For the text-containing cell, return its midpoint in [X, Y] coordinate format. 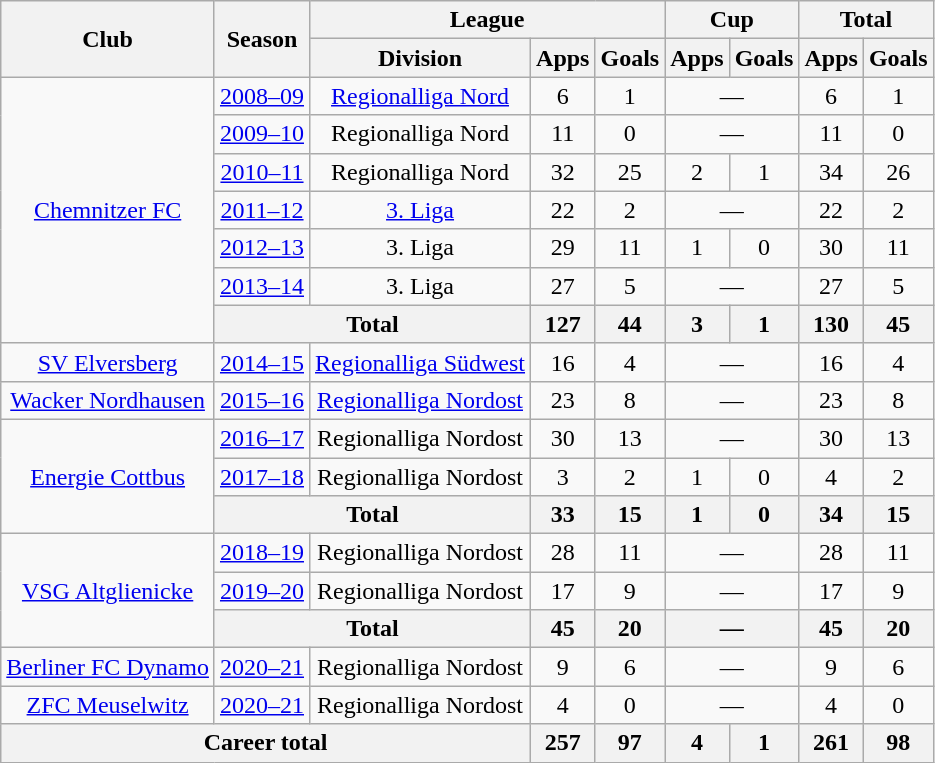
257 [563, 743]
33 [563, 515]
2014–15 [262, 362]
Club [108, 39]
Regionalliga Südwest [420, 362]
2009–10 [262, 134]
98 [898, 743]
2017–18 [262, 477]
2013–14 [262, 286]
Chemnitzer FC [108, 210]
Energie Cottbus [108, 476]
Cup [732, 20]
2011–12 [262, 210]
97 [630, 743]
Division [420, 58]
261 [831, 743]
ZFC Meuselwitz [108, 705]
League [488, 20]
2012–13 [262, 248]
2018–19 [262, 553]
2019–20 [262, 591]
2010–11 [262, 172]
Season [262, 39]
Career total [266, 743]
2015–16 [262, 400]
VSG Altglienicke [108, 591]
44 [630, 324]
Berliner FC Dynamo [108, 667]
2016–17 [262, 438]
Wacker Nordhausen [108, 400]
25 [630, 172]
26 [898, 172]
29 [563, 248]
2008–09 [262, 96]
32 [563, 172]
127 [563, 324]
130 [831, 324]
SV Elversberg [108, 362]
